From the cell containing the given text, extract its center point as [x, y] coordinate. 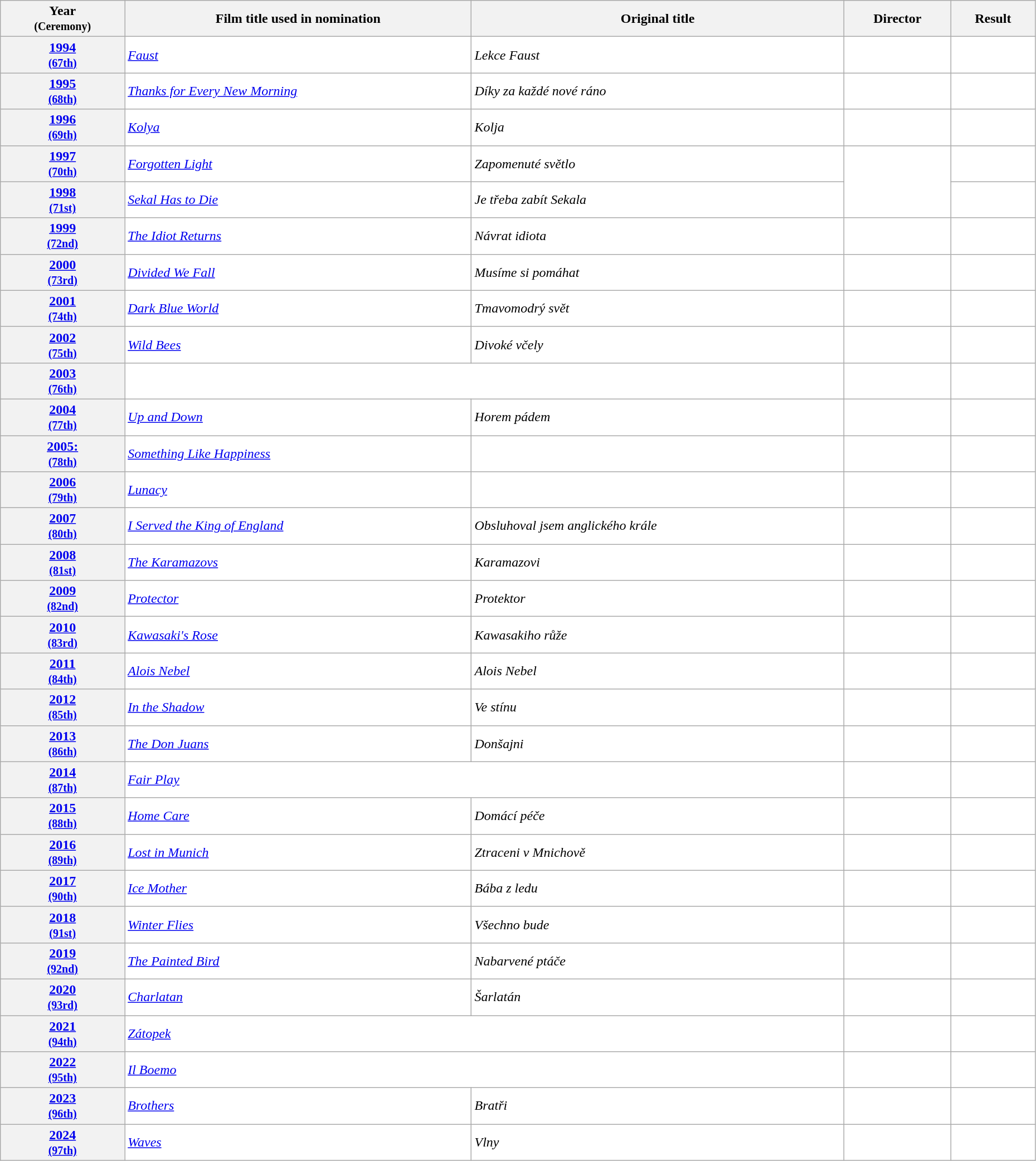
Original title [658, 19]
1994(67th) [62, 55]
Faust [298, 55]
Ve stínu [658, 708]
1996(69th) [62, 127]
Charlatan [298, 997]
Bába z ledu [658, 888]
Fair Play [485, 780]
2008(81st) [62, 563]
Lunacy [298, 490]
Nabarvené ptáče [658, 960]
2023(96th) [62, 1106]
Donšajni [658, 743]
I Served the King of England [298, 526]
Director [897, 19]
2020(93rd) [62, 997]
Šarlatán [658, 997]
2016(89th) [62, 852]
2024(97th) [62, 1142]
Winter Flies [298, 925]
2021(94th) [62, 1033]
The Idiot Returns [298, 236]
2014(87th) [62, 780]
Zátopek [485, 1033]
The Painted Bird [298, 960]
2007(80th) [62, 526]
Film title used in nomination [298, 19]
Karamazovi [658, 563]
2010(83rd) [62, 635]
2000(73rd) [62, 272]
The Don Juans [298, 743]
Kolya [298, 127]
Home Care [298, 816]
Všechno bude [658, 925]
Ztraceni v Mnichově [658, 852]
Lost in Munich [298, 852]
Kawasakiho růže [658, 635]
2012(85th) [62, 708]
Lekce Faust [658, 55]
Dark Blue World [298, 309]
Something Like Happiness [298, 453]
Waves [298, 1142]
2003(76th) [62, 381]
2011(84th) [62, 671]
In the Shadow [298, 708]
2004(77th) [62, 417]
The Karamazovs [298, 563]
Brothers [298, 1106]
Ice Mother [298, 888]
1997(70th) [62, 164]
1999(72nd) [62, 236]
Je třeba zabít Sekala [658, 199]
Sekal Has to Die [298, 199]
Protektor [658, 598]
2005:(78th) [62, 453]
Domácí péče [658, 816]
2001(74th) [62, 309]
2022(95th) [62, 1070]
2013(86th) [62, 743]
Vlny [658, 1142]
2019(92nd) [62, 960]
2006(79th) [62, 490]
Wild Bees [298, 344]
Musíme si pomáhat [658, 272]
Návrat idiota [658, 236]
Divided We Fall [298, 272]
Zapomenuté světlo [658, 164]
2009(82nd) [62, 598]
Bratři [658, 1106]
Up and Down [298, 417]
Divoké včely [658, 344]
1998(71st) [62, 199]
Thanks for Every New Morning [298, 91]
2015(88th) [62, 816]
Protector [298, 598]
Obsluhoval jsem anglického krále [658, 526]
Forgotten Light [298, 164]
Tmavomodrý svět [658, 309]
Il Boemo [485, 1070]
Díky za každé nové ráno [658, 91]
Year(Ceremony) [62, 19]
Kolja [658, 127]
1995(68th) [62, 91]
Kawasaki's Rose [298, 635]
Result [993, 19]
Horem pádem [658, 417]
2018(91st) [62, 925]
2002(75th) [62, 344]
2017(90th) [62, 888]
